From the cell containing the given text, extract its center point as (x, y) coordinate. 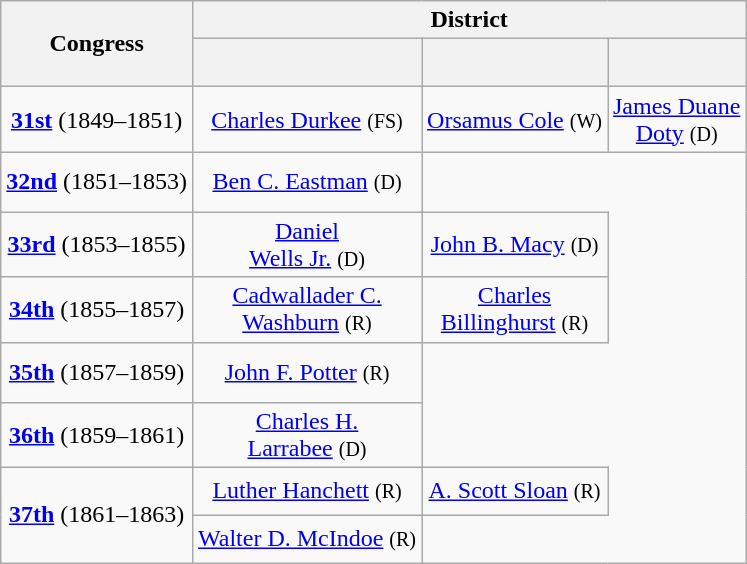
34th (1855–1857) (97, 310)
Charles Durkee (FS) (306, 120)
Charles H.Larrabee (D) (306, 434)
Walter D. McIndoe (R) (306, 539)
36th (1859–1861) (97, 434)
37th (1861–1863) (97, 515)
31st (1849–1851) (97, 120)
33rd (1853–1855) (97, 244)
District (468, 20)
Ben C. Eastman (D) (306, 182)
35th (1857–1859) (97, 372)
DanielWells Jr. (D) (306, 244)
James DuaneDoty (D) (677, 120)
Congress (97, 44)
CharlesBillinghurst (R) (515, 310)
John B. Macy (D) (515, 244)
A. Scott Sloan (R) (515, 491)
Orsamus Cole (W) (515, 120)
Luther Hanchett (R) (306, 491)
John F. Potter (R) (306, 372)
32nd (1851–1853) (97, 182)
Cadwallader C.Washburn (R) (306, 310)
